Determine the [X, Y] coordinate at the center of the cell enclosing the given text.  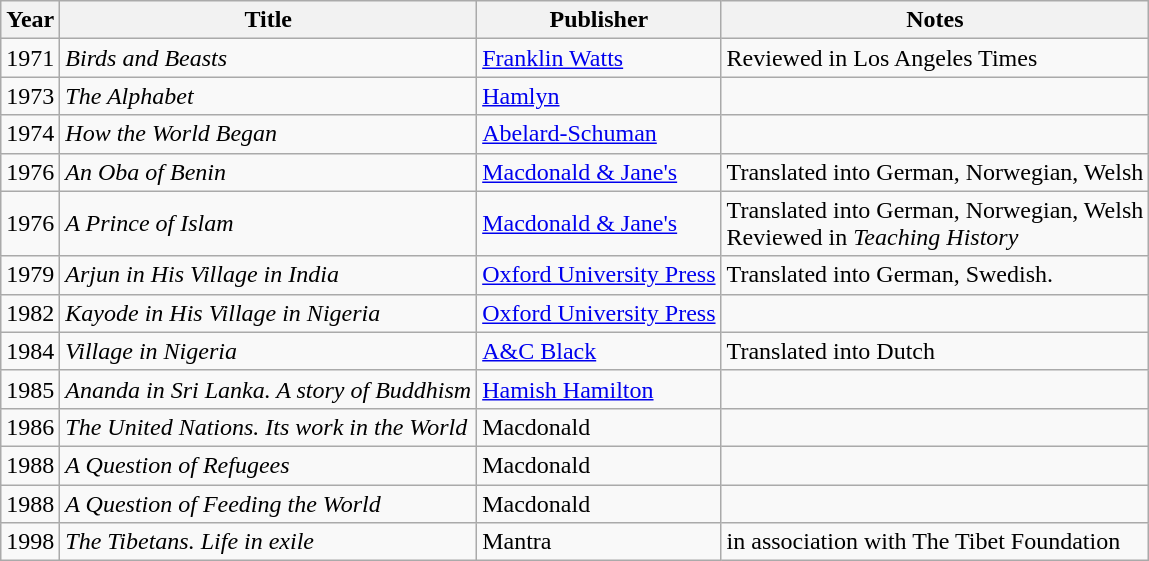
1984 [30, 351]
The Alphabet [268, 96]
Franklin Watts [599, 58]
Publisher [599, 20]
1982 [30, 313]
Hamlyn [599, 96]
The United Nations. Its work in the World [268, 427]
Translated into German, Swedish. [935, 275]
Notes [935, 20]
Arjun in His Village in India [268, 275]
Translated into German, Norwegian, WelshReviewed in Teaching History [935, 224]
Ananda in Sri Lanka. A story of Buddhism [268, 389]
A Question of Feeding the World [268, 503]
1979 [30, 275]
How the World Began [268, 134]
Title [268, 20]
Mantra [599, 542]
Village in Nigeria [268, 351]
Year [30, 20]
Reviewed in Los Angeles Times [935, 58]
Abelard-Schuman [599, 134]
Translated into Dutch [935, 351]
Birds and Beasts [268, 58]
The Tibetans. Life in exile [268, 542]
1986 [30, 427]
Hamish Hamilton [599, 389]
1973 [30, 96]
A Question of Refugees [268, 465]
in association with The Tibet Foundation [935, 542]
Kayode in His Village in Nigeria [268, 313]
1985 [30, 389]
An Oba of Benin [268, 172]
1971 [30, 58]
1998 [30, 542]
A Prince of Islam [268, 224]
1974 [30, 134]
Translated into German, Norwegian, Welsh [935, 172]
A&C Black [599, 351]
